Scan for the cell matching the given text and deliver its [X, Y] coordinate at center. 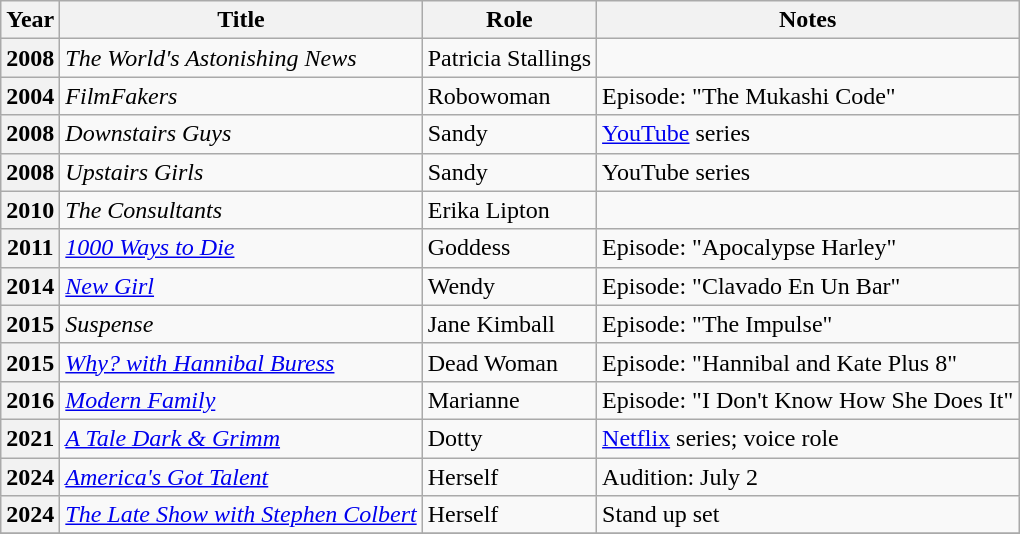
The Late Show with Stephen Colbert [241, 515]
2016 [30, 400]
2014 [30, 286]
1000 Ways to Die [241, 248]
Audition: July 2 [808, 477]
Jane Kimball [509, 324]
Episode: "I Don't Know How She Does It" [808, 400]
Marianne [509, 400]
Netflix series; voice role [808, 438]
Robowoman [509, 96]
Why? with Hannibal Buress [241, 362]
FilmFakers [241, 96]
Erika Lipton [509, 210]
Dotty [509, 438]
Dead Woman [509, 362]
America's Got Talent [241, 477]
A Tale Dark & Grimm [241, 438]
Episode: "The Mukashi Code" [808, 96]
Downstairs Guys [241, 134]
Wendy [509, 286]
Patricia Stallings [509, 58]
Title [241, 20]
Episode: "Apocalypse Harley" [808, 248]
Year [30, 20]
The Consultants [241, 210]
Episode: "Hannibal and Kate Plus 8" [808, 362]
2011 [30, 248]
New Girl [241, 286]
Episode: "Clavado En Un Bar" [808, 286]
Modern Family [241, 400]
Upstairs Girls [241, 172]
Stand up set [808, 515]
Goddess [509, 248]
The World's Astonishing News [241, 58]
2004 [30, 96]
2010 [30, 210]
2021 [30, 438]
Episode: "The Impulse" [808, 324]
Suspense [241, 324]
Role [509, 20]
Notes [808, 20]
